Output the (x, y) coordinate of the center of the cell containing the given text.  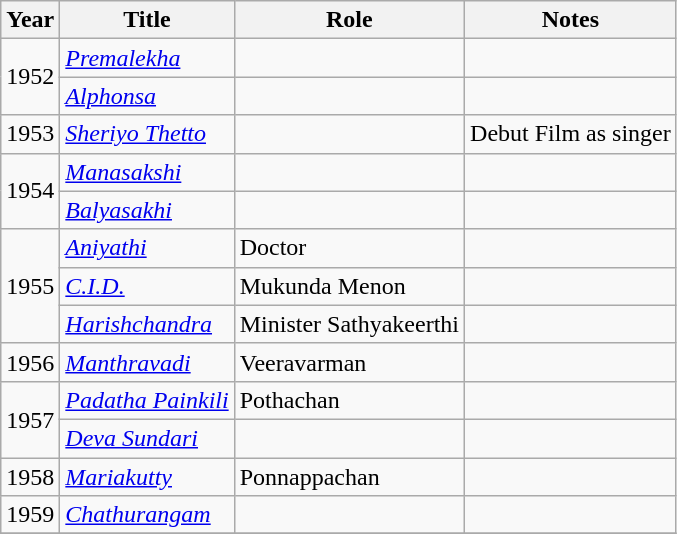
Role (349, 20)
Deva Sundari (147, 438)
Debut Film as singer (571, 134)
Mukunda Menon (349, 286)
1953 (30, 134)
Aniyathi (147, 248)
Harishchandra (147, 324)
1952 (30, 77)
Doctor (349, 248)
1954 (30, 191)
Veeravarman (349, 362)
Padatha Painkili (147, 400)
Chathurangam (147, 515)
Balyasakhi (147, 210)
Premalekha (147, 58)
Ponnappachan (349, 477)
1958 (30, 477)
Title (147, 20)
Notes (571, 20)
1959 (30, 515)
Manthravadi (147, 362)
Minister Sathyakeerthi (349, 324)
Alphonsa (147, 96)
Mariakutty (147, 477)
Sheriyo Thetto (147, 134)
C.I.D. (147, 286)
1956 (30, 362)
Year (30, 20)
1957 (30, 419)
Manasakshi (147, 172)
Pothachan (349, 400)
1955 (30, 286)
